Determine the (X, Y) coordinate at the center of the cell enclosing the given text.  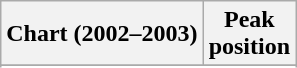
Peakposition (249, 34)
Chart (2002–2003) (102, 34)
